Find where the given text appears and provide that cell's center as [X, Y] coordinate. 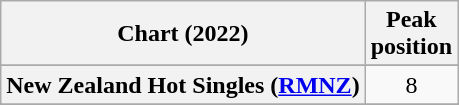
New Zealand Hot Singles (RMNZ) [183, 85]
Peakposition [411, 34]
8 [411, 85]
Chart (2022) [183, 34]
